Capture the cell that displays the provided text and extract its [X, Y] central coordinate. 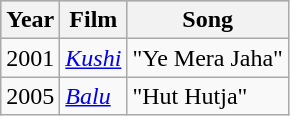
Film [94, 20]
2005 [30, 96]
Kushi [94, 58]
Song [208, 20]
Balu [94, 96]
2001 [30, 58]
Year [30, 20]
"Ye Mera Jaha" [208, 58]
"Hut Hutja" [208, 96]
